Return [X, Y] of the center of cell containing provided text 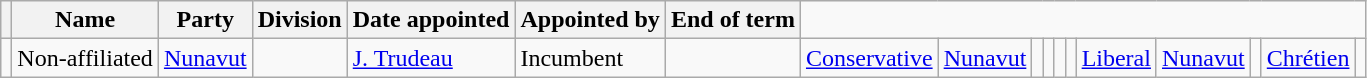
Non-affiliated [86, 58]
Date appointed [431, 20]
Conservative [869, 58]
Liberal [1116, 58]
Name [86, 20]
J. Trudeau [431, 58]
Party [205, 20]
Division [300, 20]
End of term [732, 20]
Appointed by [590, 20]
Chrétien [1308, 58]
Incumbent [590, 58]
